Determine the (x, y) coordinate at the center of the cell enclosing the given text.  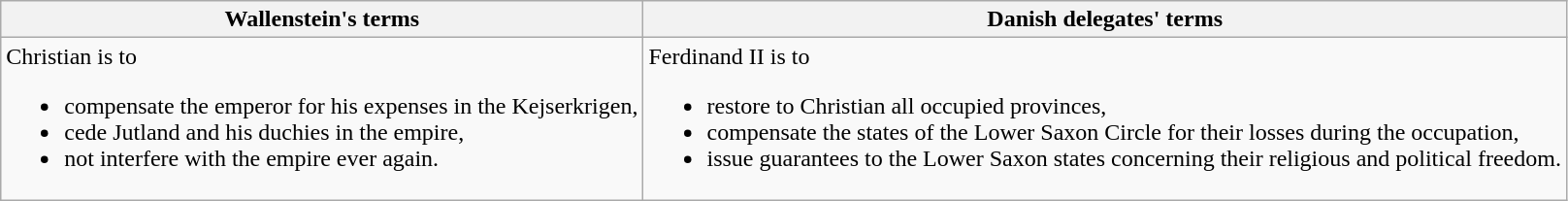
Wallenstein's terms (322, 19)
Danish delegates' terms (1104, 19)
